Return the [X, Y] coordinate for the center point of the cell that contains the specified text.  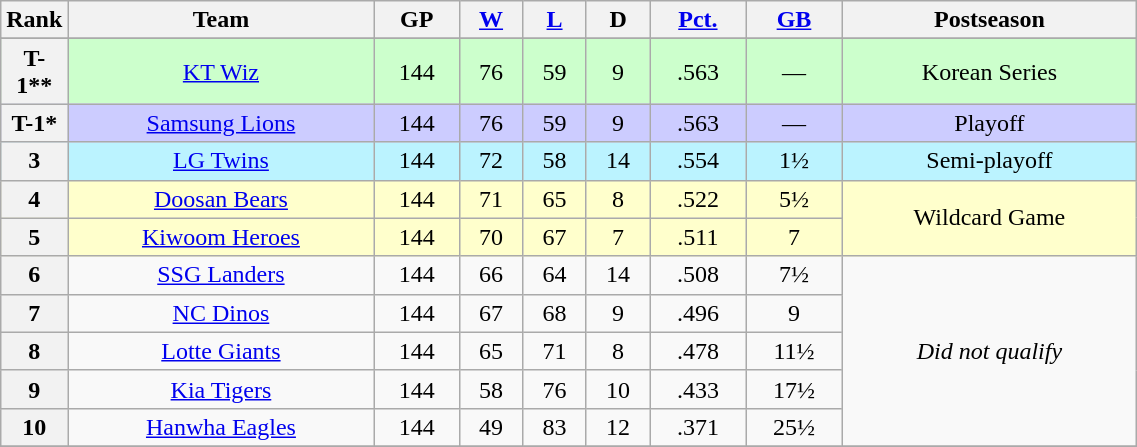
.496 [698, 313]
Korean Series [990, 72]
66 [491, 275]
T-1** [34, 72]
72 [491, 161]
NC Dinos [221, 313]
Team [221, 20]
3 [34, 161]
7½ [794, 275]
.511 [698, 237]
.554 [698, 161]
1½ [794, 161]
Samsung Lions [221, 123]
Doosan Bears [221, 199]
SSG Landers [221, 275]
Rank [34, 20]
Semi-playoff [990, 161]
Pct. [698, 20]
Kiwoom Heroes [221, 237]
.478 [698, 351]
5 [34, 237]
Kia Tigers [221, 389]
6 [34, 275]
Lotte Giants [221, 351]
Hanwha Eagles [221, 427]
.371 [698, 427]
.522 [698, 199]
83 [555, 427]
D [618, 20]
.508 [698, 275]
Wildcard Game [990, 218]
49 [491, 427]
25½ [794, 427]
.433 [698, 389]
5½ [794, 199]
LG Twins [221, 161]
4 [34, 199]
17½ [794, 389]
GP [416, 20]
Postseason [990, 20]
68 [555, 313]
Did not qualify [990, 351]
GB [794, 20]
T-1* [34, 123]
Playoff [990, 123]
12 [618, 427]
L [555, 20]
64 [555, 275]
KT Wiz [221, 72]
70 [491, 237]
11½ [794, 351]
W [491, 20]
